Search for the cell housing the specified text and yield its [x, y] center coordinate. 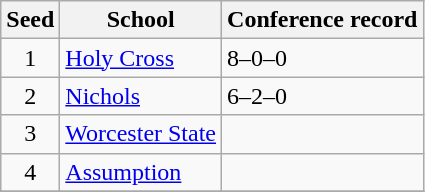
Worcester State [141, 134]
Nichols [141, 96]
Holy Cross [141, 58]
School [141, 20]
2 [30, 96]
Conference record [322, 20]
3 [30, 134]
1 [30, 58]
4 [30, 172]
Seed [30, 20]
6–2–0 [322, 96]
8–0–0 [322, 58]
Assumption [141, 172]
